Extract the [x, y] coordinate from the center of the cell holding the provided text.  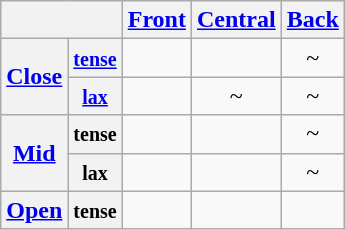
Close [34, 77]
Back [312, 20]
Central [236, 20]
Front [156, 20]
Mid [34, 153]
Open [34, 210]
